Return (X, Y) of the center of cell containing provided text 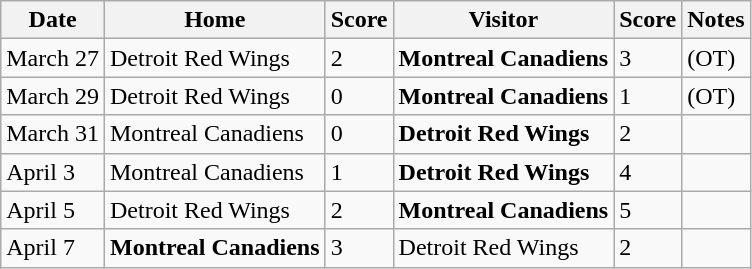
April 3 (53, 172)
March 31 (53, 134)
5 (648, 210)
April 7 (53, 248)
March 27 (53, 58)
Notes (716, 20)
Date (53, 20)
Visitor (504, 20)
Home (214, 20)
March 29 (53, 96)
4 (648, 172)
April 5 (53, 210)
